Extract the [x, y] coordinate from the center of the cell holding the provided text.  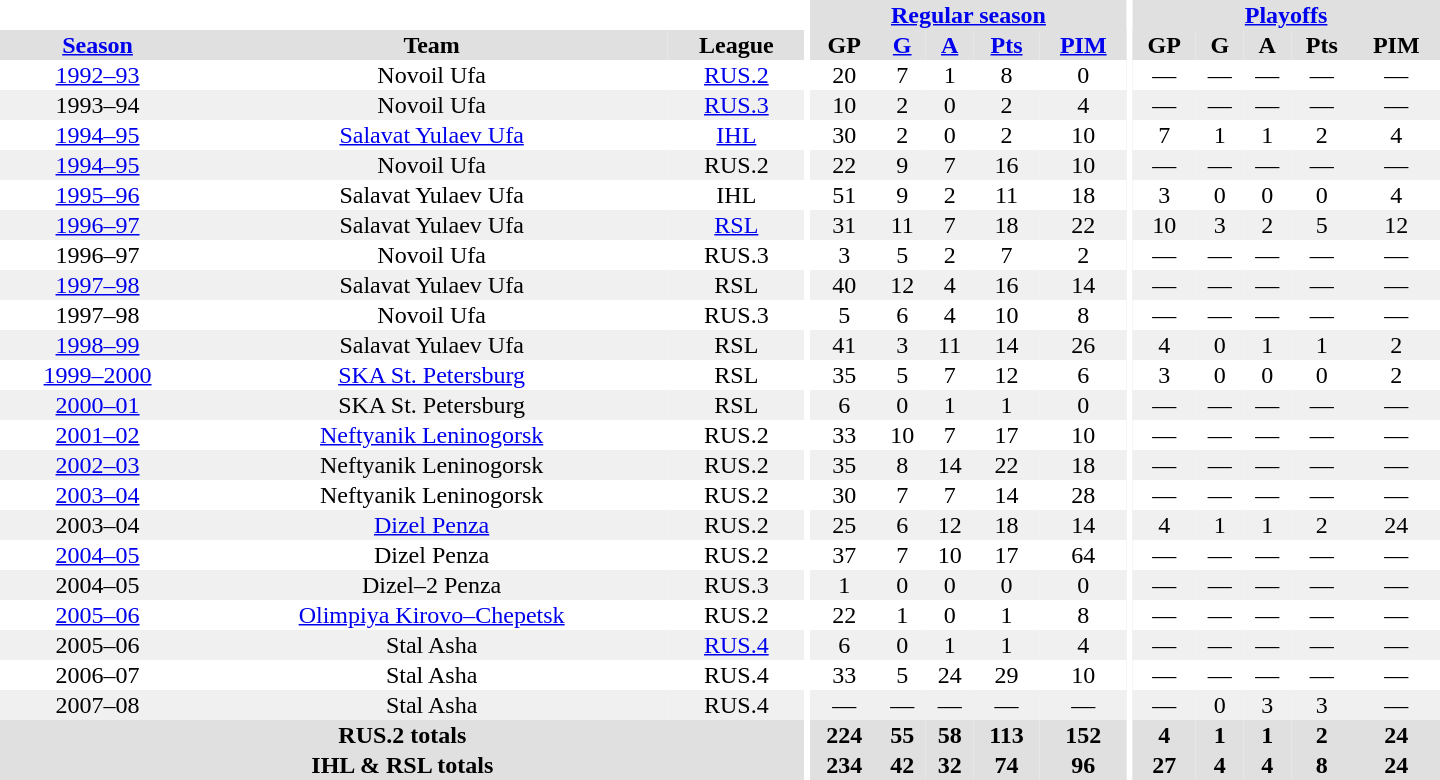
2007–08 [98, 705]
74 [1006, 765]
32 [950, 765]
Playoffs [1286, 15]
Regular season [968, 15]
234 [844, 765]
26 [1084, 345]
55 [902, 735]
31 [844, 225]
27 [1164, 765]
1999–2000 [98, 375]
152 [1084, 735]
64 [1084, 555]
2006–07 [98, 675]
37 [844, 555]
Team [432, 45]
1995–96 [98, 195]
1998–99 [98, 345]
Olimpiya Kirovo–Chepetsk [432, 615]
IHL & RSL totals [402, 765]
113 [1006, 735]
28 [1084, 495]
20 [844, 75]
29 [1006, 675]
25 [844, 525]
2002–03 [98, 465]
42 [902, 765]
51 [844, 195]
Season [98, 45]
1992–93 [98, 75]
2001–02 [98, 435]
1993–94 [98, 105]
41 [844, 345]
58 [950, 735]
Dizel–2 Penza [432, 585]
RUS.2 totals [402, 735]
96 [1084, 765]
224 [844, 735]
2000–01 [98, 405]
40 [844, 285]
League [736, 45]
